Search for the cell housing the specified text and yield its (x, y) center coordinate. 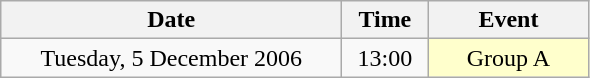
Event (508, 20)
Tuesday, 5 December 2006 (172, 58)
Time (385, 20)
Date (172, 20)
13:00 (385, 58)
Group A (508, 58)
